Scan for the cell matching the given text and deliver its (X, Y) coordinate at center. 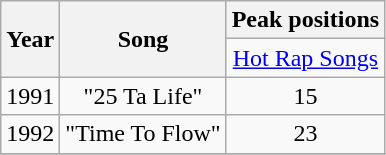
Peak positions (305, 20)
1992 (30, 134)
Song (143, 39)
Hot Rap Songs (305, 58)
15 (305, 96)
"Time To Flow" (143, 134)
Year (30, 39)
"25 Ta Life" (143, 96)
1991 (30, 96)
23 (305, 134)
